Find where the given text appears and provide that cell's center as [X, Y] coordinate. 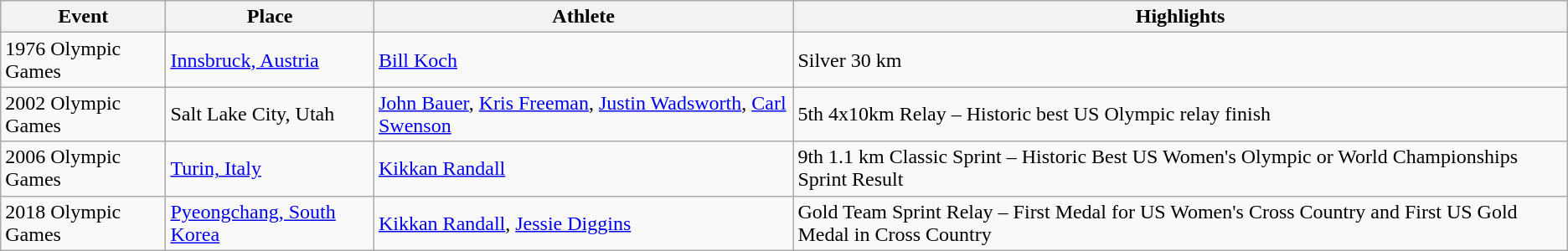
Innsbruck, Austria [270, 60]
Highlights [1180, 17]
Pyeongchang, South Korea [270, 223]
2018 Olympic Games [84, 223]
Gold Team Sprint Relay – First Medal for US Women's Cross Country and First US Gold Medal in Cross Country [1180, 223]
Event [84, 17]
Bill Koch [583, 60]
Kikkan Randall [583, 169]
Salt Lake City, Utah [270, 114]
5th 4x10km Relay – Historic best US Olympic relay finish [1180, 114]
Place [270, 17]
Silver 30 km [1180, 60]
Kikkan Randall, Jessie Diggins [583, 223]
2006 Olympic Games [84, 169]
2002 Olympic Games [84, 114]
Athlete [583, 17]
1976 Olympic Games [84, 60]
9th 1.1 km Classic Sprint – Historic Best US Women's Olympic or World Championships Sprint Result [1180, 169]
Turin, Italy [270, 169]
John Bauer, Kris Freeman, Justin Wadsworth, Carl Swenson [583, 114]
